For the text-containing cell, return its midpoint in (x, y) coordinate format. 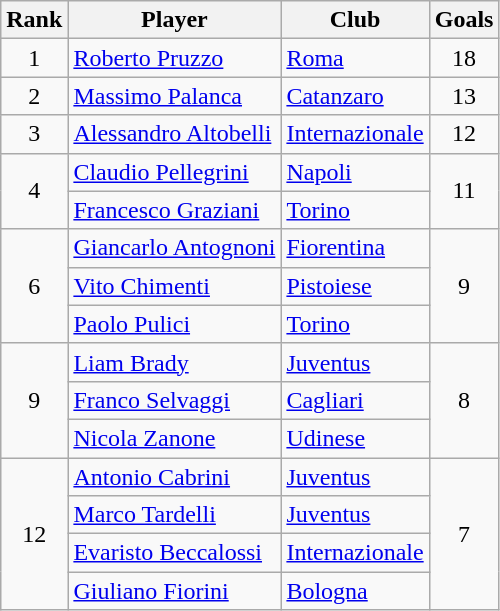
Alessandro Altobelli (174, 134)
1 (34, 58)
2 (34, 96)
Antonio Cabrini (174, 477)
Bologna (355, 591)
6 (34, 286)
Francesco Graziani (174, 210)
3 (34, 134)
Pistoiese (355, 286)
7 (464, 534)
Giuliano Fiorini (174, 591)
Player (174, 20)
18 (464, 58)
Franco Selvaggi (174, 400)
Club (355, 20)
Evaristo Beccalossi (174, 553)
Fiorentina (355, 248)
Giancarlo Antognoni (174, 248)
Vito Chimenti (174, 286)
13 (464, 96)
Roberto Pruzzo (174, 58)
Claudio Pellegrini (174, 172)
4 (34, 191)
Napoli (355, 172)
Goals (464, 20)
Catanzaro (355, 96)
Cagliari (355, 400)
11 (464, 191)
Rank (34, 20)
Liam Brady (174, 362)
Marco Tardelli (174, 515)
Udinese (355, 438)
Paolo Pulici (174, 324)
8 (464, 400)
Massimo Palanca (174, 96)
Roma (355, 58)
Nicola Zanone (174, 438)
